Return the [X, Y] coordinate for the center point of the cell that contains the specified text.  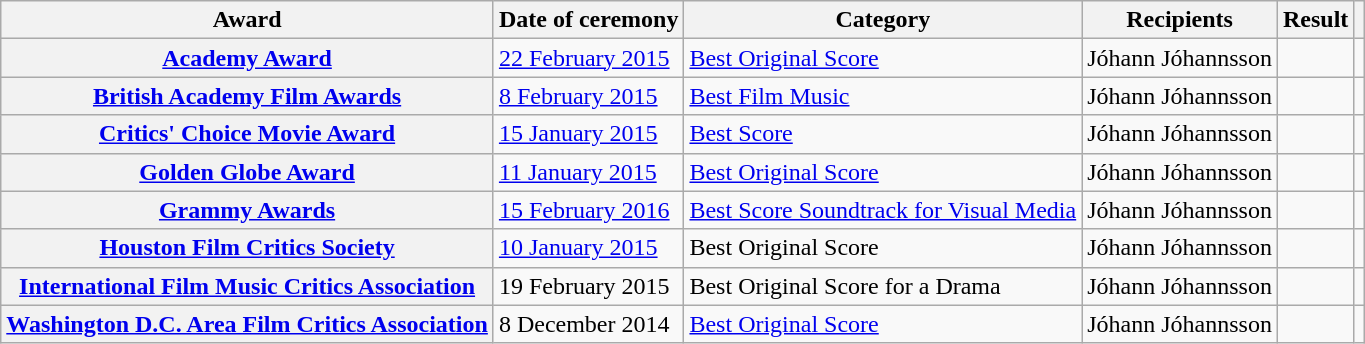
Washington D.C. Area Film Critics Association [248, 324]
Best Original Score for a Drama [883, 286]
Academy Award [248, 58]
Recipients [1180, 20]
Grammy Awards [248, 210]
Category [883, 20]
8 February 2015 [588, 96]
Critics' Choice Movie Award [248, 134]
International Film Music Critics Association [248, 286]
10 January 2015 [588, 248]
11 January 2015 [588, 172]
Date of ceremony [588, 20]
19 February 2015 [588, 286]
Best Score Soundtrack for Visual Media [883, 210]
15 January 2015 [588, 134]
8 December 2014 [588, 324]
Result [1315, 20]
British Academy Film Awards [248, 96]
22 February 2015 [588, 58]
Award [248, 20]
15 February 2016 [588, 210]
Best Film Music [883, 96]
Houston Film Critics Society [248, 248]
Best Score [883, 134]
Golden Globe Award [248, 172]
